Locate the cell with the specified text and output its (X, Y) center coordinate. 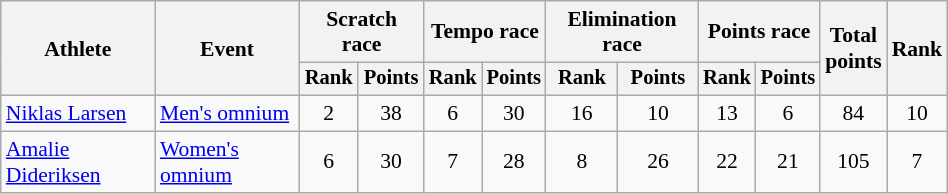
16 (582, 114)
Men's omnium (227, 114)
Totalpoints (854, 48)
Event (227, 48)
8 (582, 162)
22 (727, 162)
Scratch race (362, 32)
Tempo race (485, 32)
Elimination race (622, 32)
105 (854, 162)
28 (514, 162)
84 (854, 114)
Points race (759, 32)
Amalie Dideriksen (78, 162)
26 (658, 162)
38 (391, 114)
2 (328, 114)
Niklas Larsen (78, 114)
Women's omnium (227, 162)
13 (727, 114)
Athlete (78, 48)
21 (788, 162)
